Scan for the cell matching the given text and deliver its [X, Y] coordinate at center. 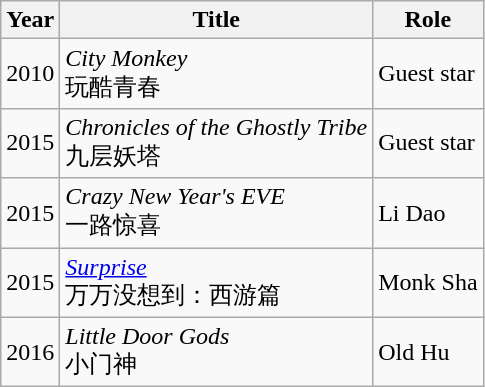
Crazy New Year's EVE一路惊喜 [216, 213]
Li Dao [428, 213]
Little Door Gods小门神 [216, 352]
Title [216, 20]
Chronicles of the Ghostly Tribe九层妖塔 [216, 143]
2016 [30, 352]
City Monkey玩酷青春 [216, 74]
Role [428, 20]
Monk Sha [428, 283]
Year [30, 20]
2010 [30, 74]
Old Hu [428, 352]
Surprise万万没想到：西游篇 [216, 283]
